Output the [x, y] coordinate of the center of the cell containing the given text.  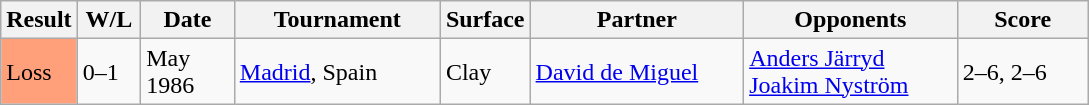
2–6, 2–6 [1022, 72]
Date [188, 20]
Surface [485, 20]
0–1 [109, 72]
Score [1022, 20]
Result [39, 20]
Opponents [851, 20]
Partner [637, 20]
David de Miguel [637, 72]
Madrid, Spain [337, 72]
Clay [485, 72]
W/L [109, 20]
Tournament [337, 20]
Anders Järryd Joakim Nyström [851, 72]
Loss [39, 72]
May 1986 [188, 72]
